Find where the given text appears and provide that cell's center as [X, Y] coordinate. 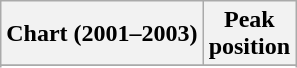
Peakposition [249, 34]
Chart (2001–2003) [102, 34]
